Return [x, y] of the center of cell containing provided text 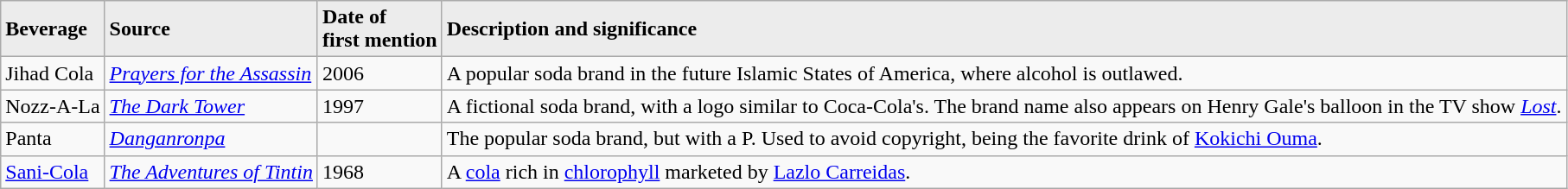
Danganronpa [211, 139]
A popular soda brand in the future Islamic States of America, where alcohol is outlawed. [1004, 73]
The popular soda brand, but with a P. Used to avoid copyright, being the favorite drink of Kokichi Ouma. [1004, 139]
A fictional soda brand, with a logo similar to Coca-Cola's. The brand name also appears on Henry Gale's balloon in the TV show Lost. [1004, 106]
Prayers for the Assassin [211, 73]
Source [211, 29]
1997 [379, 106]
2006 [379, 73]
Date offirst mention [379, 29]
Nozz-A-La [53, 106]
A cola rich in chlorophyll marketed by Lazlo Carreidas. [1004, 172]
Beverage [53, 29]
1968 [379, 172]
Jihad Cola [53, 73]
Sani-Cola [53, 172]
The Adventures of Tintin [211, 172]
Description and significance [1004, 29]
Panta [53, 139]
The Dark Tower [211, 106]
